From the cell containing the given text, extract its center point as (x, y) coordinate. 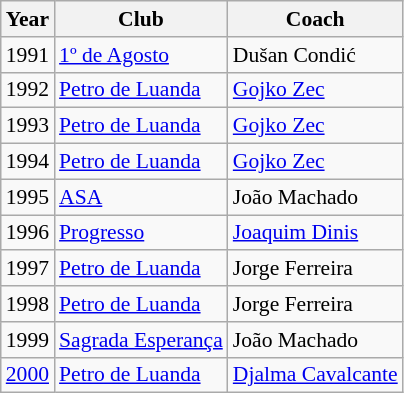
1993 (28, 126)
Sagrada Esperança (141, 340)
1991 (28, 55)
1995 (28, 197)
1996 (28, 233)
2000 (28, 375)
Progresso (141, 233)
Joaquim Dinis (316, 233)
Djalma Cavalcante (316, 375)
Coach (316, 19)
1998 (28, 304)
1º de Agosto (141, 55)
ASA (141, 197)
Club (141, 19)
1994 (28, 162)
Year (28, 19)
1997 (28, 269)
Dušan Condić (316, 55)
1992 (28, 90)
1999 (28, 340)
